Determine the (x, y) coordinate at the center of the cell enclosing the given text.  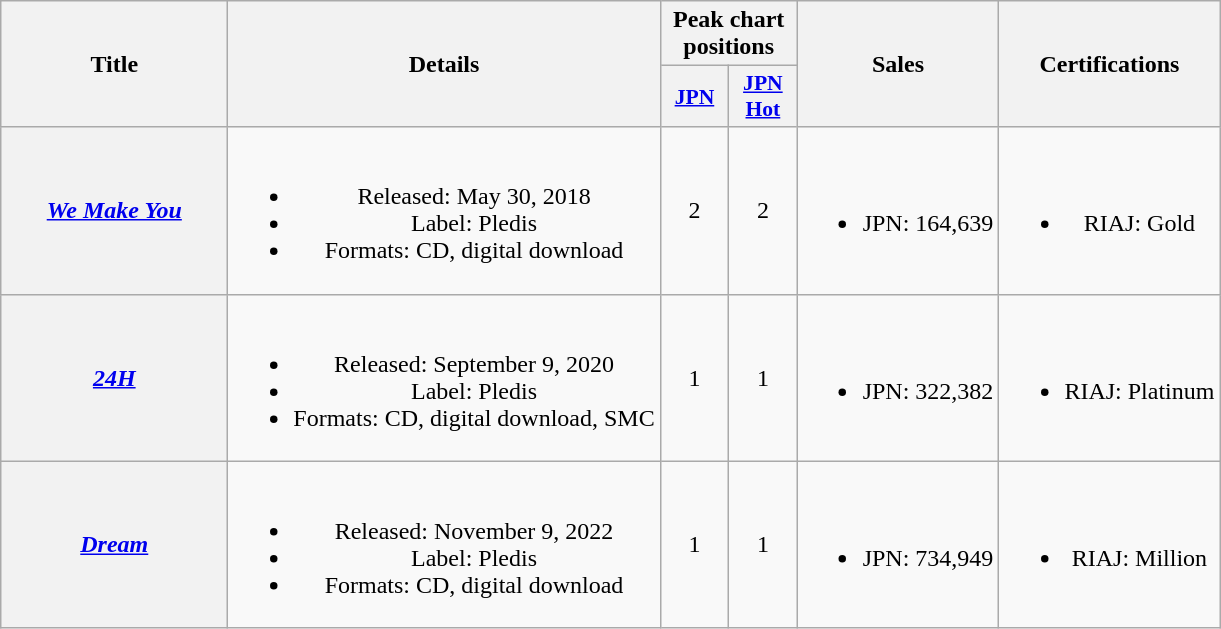
Released: November 9, 2022Label: PledisFormats: CD, digital download (444, 544)
JPN: 322,382 (898, 378)
JPN: 734,949 (898, 544)
Released: September 9, 2020Label: PledisFormats: CD, digital download, SMC (444, 378)
Dream (114, 544)
RIAJ: Million (1110, 544)
RIAJ: Gold (1110, 210)
Released: May 30, 2018Label: PledisFormats: CD, digital download (444, 210)
24H (114, 378)
JPNHot (763, 96)
Details (444, 64)
We Make You (114, 210)
Title (114, 64)
Peak chart positions (728, 34)
Certifications (1110, 64)
JPN: 164,639 (898, 210)
JPN (694, 96)
RIAJ: Platinum (1110, 378)
Sales (898, 64)
